Scan for the cell matching the given text and deliver its [x, y] coordinate at center. 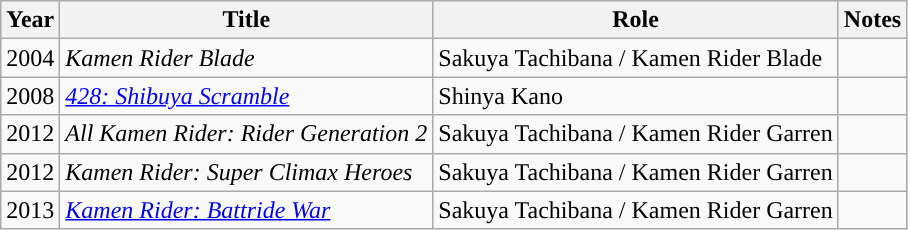
2004 [30, 58]
Role [636, 20]
Notes [872, 20]
Shinya Kano [636, 96]
Kamen Rider: Super Climax Heroes [246, 172]
All Kamen Rider: Rider Generation 2 [246, 134]
2013 [30, 210]
Title [246, 20]
Kamen Rider: Battride War [246, 210]
Year [30, 20]
2008 [30, 96]
428: Shibuya Scramble [246, 96]
Kamen Rider Blade [246, 58]
Sakuya Tachibana / Kamen Rider Blade [636, 58]
